Find where the given text appears and provide that cell's center as (X, Y) coordinate. 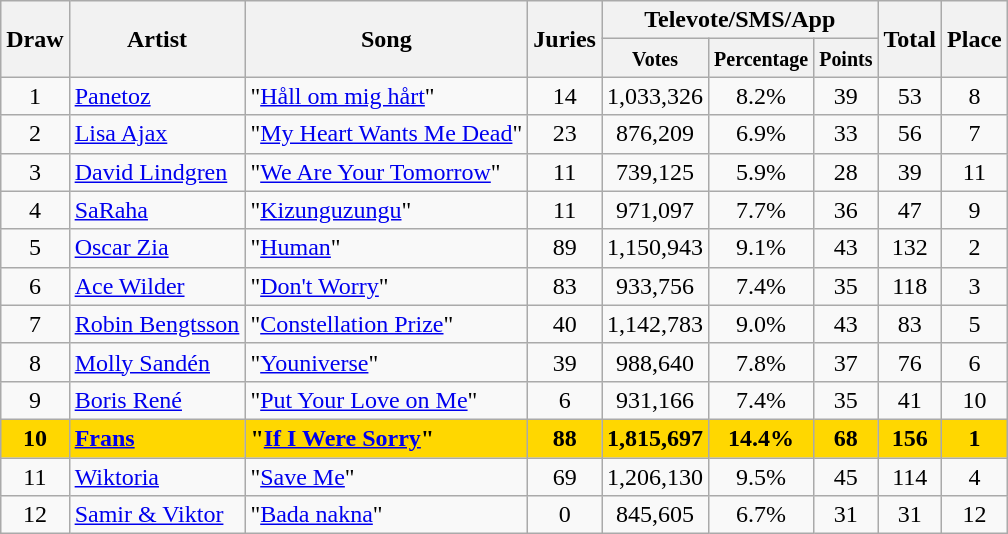
8.2% (762, 96)
14.4% (762, 438)
114 (910, 477)
David Lindgren (157, 172)
89 (565, 248)
1,815,697 (656, 438)
41 (910, 400)
931,166 (656, 400)
Wiktoria (157, 477)
Ace Wilder (157, 286)
739,125 (656, 172)
132 (910, 248)
88 (565, 438)
9.1% (762, 248)
47 (910, 210)
Molly Sandén (157, 362)
Votes (656, 58)
988,640 (656, 362)
Frans (157, 438)
Boris René (157, 400)
"Human" (386, 248)
156 (910, 438)
1,033,326 (656, 96)
"Håll om mig hårt" (386, 96)
Samir & Viktor (157, 515)
53 (910, 96)
876,209 (656, 134)
SaRaha (157, 210)
1,142,783 (656, 324)
Artist (157, 39)
Juries (565, 39)
"Save Me" (386, 477)
Oscar Zia (157, 248)
Televote/SMS/App (740, 20)
Total (910, 39)
9.5% (762, 477)
40 (565, 324)
Percentage (762, 58)
56 (910, 134)
76 (910, 362)
28 (846, 172)
Points (846, 58)
Robin Bengtsson (157, 324)
0 (565, 515)
33 (846, 134)
36 (846, 210)
9.0% (762, 324)
45 (846, 477)
5.9% (762, 172)
118 (910, 286)
68 (846, 438)
"Put Your Love on Me" (386, 400)
37 (846, 362)
"Constellation Prize" (386, 324)
23 (565, 134)
971,097 (656, 210)
845,605 (656, 515)
69 (565, 477)
7.7% (762, 210)
933,756 (656, 286)
"Youniverse" (386, 362)
"My Heart Wants Me Dead" (386, 134)
6.9% (762, 134)
14 (565, 96)
"If I Were Sorry" (386, 438)
"Bada nakna" (386, 515)
Draw (35, 39)
Panetoz (157, 96)
Place (975, 39)
1,150,943 (656, 248)
Song (386, 39)
"Don't Worry" (386, 286)
6.7% (762, 515)
Lisa Ajax (157, 134)
1,206,130 (656, 477)
"Kizunguzungu" (386, 210)
7.8% (762, 362)
"We Are Your Tomorrow" (386, 172)
